Locate the cell with the specified text and output its (x, y) center coordinate. 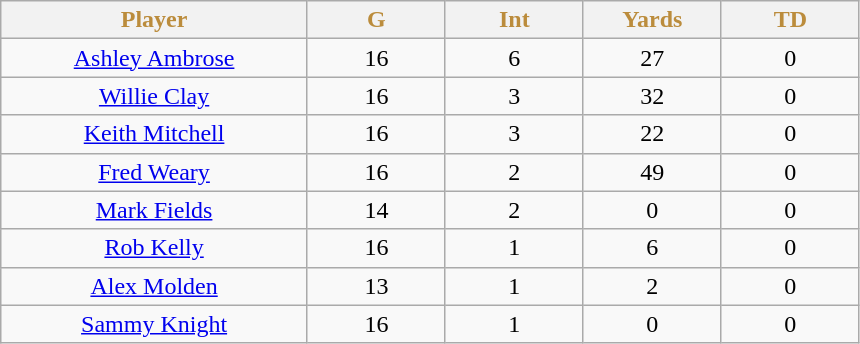
14 (376, 210)
Fred Weary (154, 172)
Player (154, 20)
32 (652, 96)
G (376, 20)
TD (790, 20)
49 (652, 172)
Rob Kelly (154, 248)
Mark Fields (154, 210)
Yards (652, 20)
Alex Molden (154, 286)
Sammy Knight (154, 324)
13 (376, 286)
Ashley Ambrose (154, 58)
22 (652, 134)
Keith Mitchell (154, 134)
27 (652, 58)
Int (514, 20)
Willie Clay (154, 96)
